Pinpoint the cell where the given text exists, returning its [x, y] midpoint coordinate. 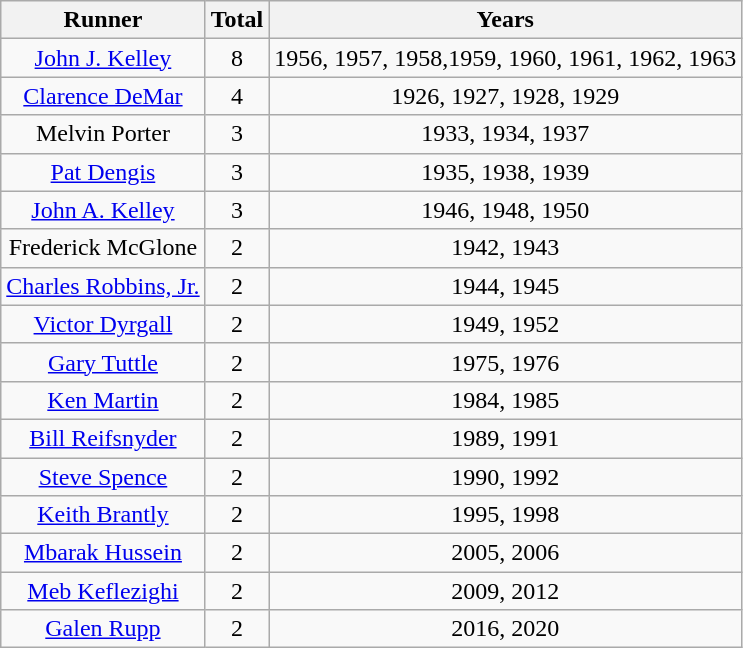
Runner [103, 20]
2005, 2006 [506, 553]
Bill Reifsnyder [103, 438]
Frederick McGlone [103, 248]
1956, 1957, 1958,1959, 1960, 1961, 1962, 1963 [506, 58]
Pat Dengis [103, 172]
1984, 1985 [506, 400]
Years [506, 20]
1935, 1938, 1939 [506, 172]
Mbarak Hussein [103, 553]
Melvin Porter [103, 134]
Keith Brantly [103, 515]
Victor Dyrgall [103, 324]
Meb Keflezighi [103, 591]
1944, 1945 [506, 286]
1995, 1998 [506, 515]
John A. Kelley [103, 210]
Gary Tuttle [103, 362]
1949, 1952 [506, 324]
Clarence DeMar [103, 96]
Steve Spence [103, 477]
Total [237, 20]
2016, 2020 [506, 629]
1989, 1991 [506, 438]
1975, 1976 [506, 362]
Charles Robbins, Jr. [103, 286]
Galen Rupp [103, 629]
1990, 1992 [506, 477]
Ken Martin [103, 400]
1942, 1943 [506, 248]
John J. Kelley [103, 58]
1946, 1948, 1950 [506, 210]
8 [237, 58]
2009, 2012 [506, 591]
1926, 1927, 1928, 1929 [506, 96]
4 [237, 96]
1933, 1934, 1937 [506, 134]
